Determine the (x, y) coordinate at the center of the cell enclosing the given text.  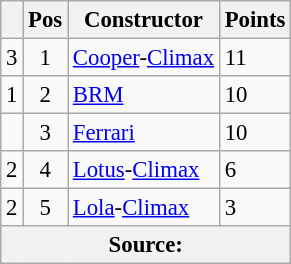
Lotus-Climax (144, 170)
Constructor (144, 20)
Cooper-Climax (144, 58)
BRM (144, 95)
Lola-Climax (144, 208)
4 (46, 170)
11 (254, 58)
Pos (46, 20)
Ferrari (144, 133)
5 (46, 208)
Source: (146, 245)
6 (254, 170)
Points (254, 20)
